Pinpoint the cell where the given text exists, returning its [X, Y] midpoint coordinate. 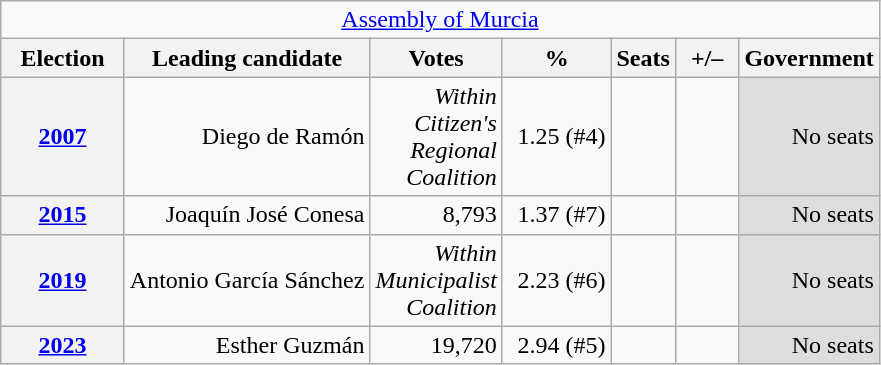
Antonio García Sánchez [247, 280]
19,720 [436, 345]
Within Citizen's Regional Coalition [436, 136]
Joaquín José Conesa [247, 215]
Seats [643, 58]
2019 [63, 280]
Assembly of Murcia [440, 20]
1.37 (#7) [556, 215]
% [556, 58]
Esther Guzmán [247, 345]
Leading candidate [247, 58]
2.94 (#5) [556, 345]
Votes [436, 58]
+/– [707, 58]
Election [63, 58]
Within Municipalist Coalition [436, 280]
2023 [63, 345]
2.23 (#6) [556, 280]
2015 [63, 215]
Diego de Ramón [247, 136]
Government [809, 58]
8,793 [436, 215]
1.25 (#4) [556, 136]
2007 [63, 136]
